Return [X, Y] of the center of cell containing provided text 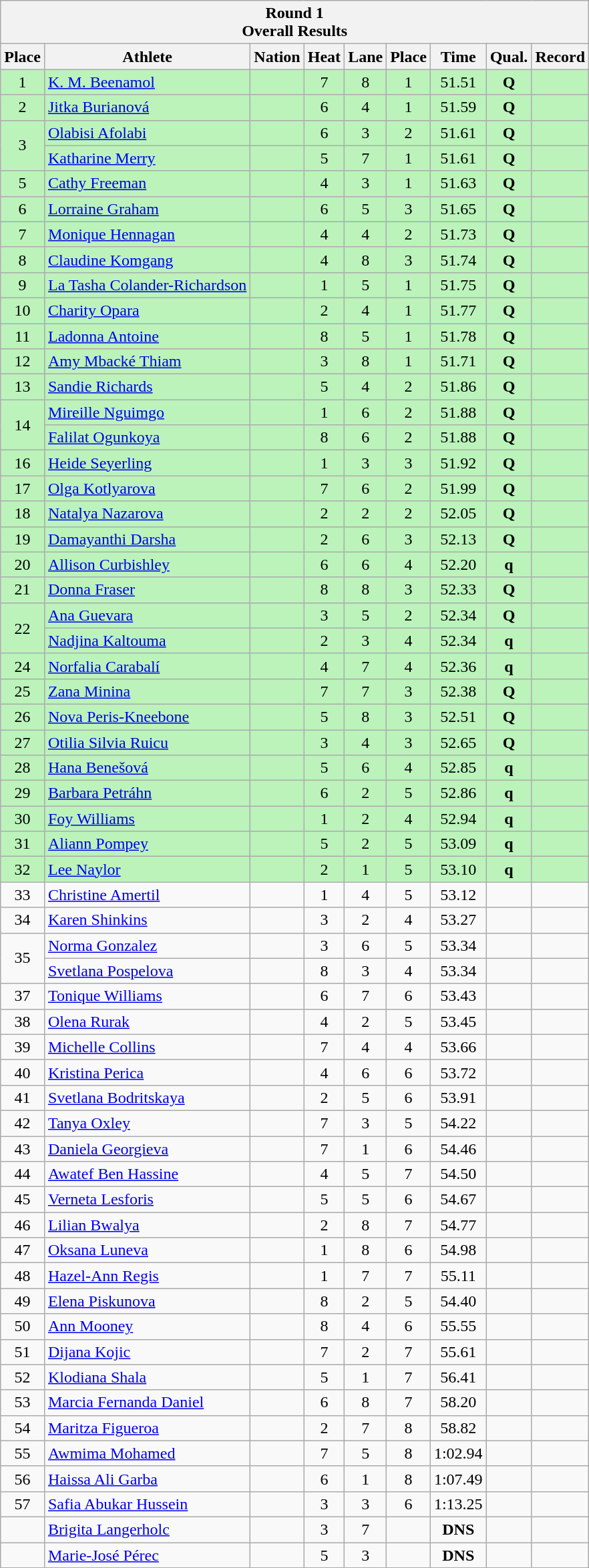
52.05 [458, 514]
Zana Minina [147, 691]
Hazel-Ann Regis [147, 1276]
Brigita Langerholc [147, 1529]
19 [23, 539]
35 [23, 958]
18 [23, 514]
Round 1 Overall Results [295, 23]
52.36 [458, 666]
31 [23, 844]
55.11 [458, 1276]
54.98 [458, 1250]
51.65 [458, 209]
Olga Kotlyarova [147, 488]
52 [23, 1377]
56 [23, 1479]
Marie-José Pérec [147, 1555]
Kristina Perica [147, 1072]
Jitka Burianová [147, 107]
Olabisi Afolabi [147, 133]
51.71 [458, 362]
52.86 [458, 793]
30 [23, 819]
21 [23, 590]
11 [23, 336]
Svetlana Bodritskaya [147, 1098]
Tanya Oxley [147, 1123]
54.50 [458, 1174]
53.91 [458, 1098]
Natalya Nazarova [147, 514]
Safia Abukar Hussein [147, 1504]
51.77 [458, 310]
51.63 [458, 183]
La Tasha Colander-Richardson [147, 285]
Christine Amertil [147, 895]
51.92 [458, 463]
51.59 [458, 107]
Karen Shinkins [147, 920]
51.75 [458, 285]
Otilia Silvia Ruicu [147, 743]
52.51 [458, 717]
53.27 [458, 920]
53.66 [458, 1047]
52.38 [458, 691]
43 [23, 1148]
39 [23, 1047]
Nova Peris-Kneebone [147, 717]
Ladonna Antoine [147, 336]
Lane [366, 57]
50 [23, 1326]
Hana Benešová [147, 768]
Falilat Ogunkoya [147, 438]
51.86 [458, 387]
Aliann Pompey [147, 844]
38 [23, 1022]
K. M. Beenamol [147, 82]
Claudine Komgang [147, 260]
Donna Fraser [147, 590]
14 [23, 425]
46 [23, 1225]
Michelle Collins [147, 1047]
27 [23, 743]
56.41 [458, 1377]
Daniela Georgieva [147, 1148]
Monique Hennagan [147, 234]
53.45 [458, 1022]
28 [23, 768]
58.82 [458, 1428]
Olena Rurak [147, 1022]
20 [23, 564]
Oksana Luneva [147, 1250]
Athlete [147, 57]
47 [23, 1250]
53.09 [458, 844]
45 [23, 1200]
53.72 [458, 1072]
17 [23, 488]
44 [23, 1174]
53.10 [458, 869]
54 [23, 1428]
Barbara Petráhn [147, 793]
37 [23, 996]
54.67 [458, 1200]
53.43 [458, 996]
Qual. [509, 57]
52.20 [458, 564]
54.77 [458, 1225]
33 [23, 895]
49 [23, 1301]
Time [458, 57]
32 [23, 869]
26 [23, 717]
Elena Piskunova [147, 1301]
1:13.25 [458, 1504]
22 [23, 628]
16 [23, 463]
Awatef Ben Hassine [147, 1174]
55.61 [458, 1352]
Lee Naylor [147, 869]
54.46 [458, 1148]
Heide Seyerling [147, 463]
Awmima Mohamed [147, 1453]
52.65 [458, 743]
Amy Mbacké Thiam [147, 362]
Nadjina Kaltouma [147, 641]
51.74 [458, 260]
Foy Williams [147, 819]
Haissa Ali Garba [147, 1479]
Ann Mooney [147, 1326]
Nation [277, 57]
54.40 [458, 1301]
Tonique Williams [147, 996]
24 [23, 666]
40 [23, 1072]
Sandie Richards [147, 387]
51 [23, 1352]
Record [560, 57]
25 [23, 691]
29 [23, 793]
55 [23, 1453]
Katharine Merry [147, 158]
12 [23, 362]
41 [23, 1098]
Verneta Lesforis [147, 1200]
10 [23, 310]
Lilian Bwalya [147, 1225]
Svetlana Pospelova [147, 971]
1:07.49 [458, 1479]
Lorraine Graham [147, 209]
52.33 [458, 590]
54.22 [458, 1123]
51.99 [458, 488]
48 [23, 1276]
52.13 [458, 539]
13 [23, 387]
1:02.94 [458, 1453]
Marcia Fernanda Daniel [147, 1403]
51.51 [458, 82]
Ana Guevara [147, 615]
52.85 [458, 768]
Charity Opara [147, 310]
Allison Curbishley [147, 564]
42 [23, 1123]
Dijana Kojic [147, 1352]
Cathy Freeman [147, 183]
Maritza Figueroa [147, 1428]
52.94 [458, 819]
58.20 [458, 1403]
53 [23, 1403]
57 [23, 1504]
Mireille Nguimgo [147, 412]
Norma Gonzalez [147, 945]
Norfalia Carabalí [147, 666]
34 [23, 920]
9 [23, 285]
53.12 [458, 895]
Heat [324, 57]
55.55 [458, 1326]
51.78 [458, 336]
Klodiana Shala [147, 1377]
Damayanthi Darsha [147, 539]
51.73 [458, 234]
